Determine the [X, Y] coordinate at the center of the cell enclosing the given text.  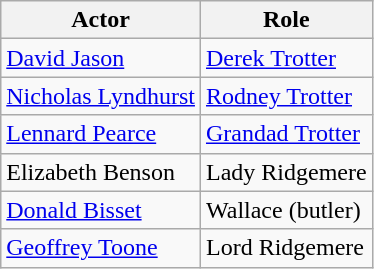
Elizabeth Benson [101, 172]
Grandad Trotter [286, 134]
Nicholas Lyndhurst [101, 96]
Lady Ridgemere [286, 172]
Lennard Pearce [101, 134]
Actor [101, 20]
Donald Bisset [101, 210]
Derek Trotter [286, 58]
Role [286, 20]
Geoffrey Toone [101, 248]
David Jason [101, 58]
Rodney Trotter [286, 96]
Wallace (butler) [286, 210]
Lord Ridgemere [286, 248]
